Return the [x, y] coordinate for the center point of the cell that contains the specified text.  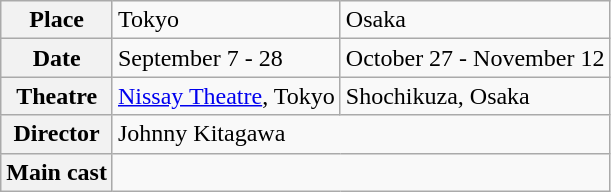
Johnny Kitagawa [360, 134]
Theatre [57, 96]
Director [57, 134]
Nissay Theatre, Tokyo [226, 96]
September 7 - 28 [226, 58]
Main cast [57, 172]
Place [57, 20]
Date [57, 58]
October 27 - November 12 [475, 58]
Tokyo [226, 20]
Shochikuza, Osaka [475, 96]
Osaka [475, 20]
